Pinpoint the cell where the given text exists, returning its (X, Y) midpoint coordinate. 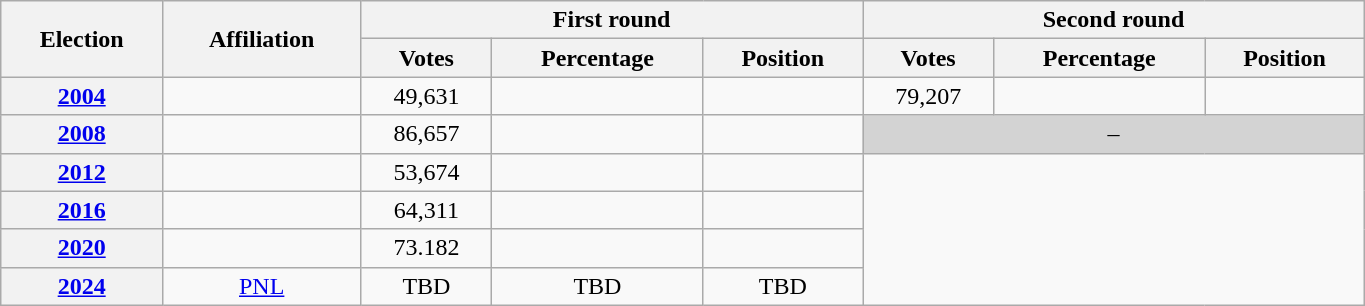
49,631 (426, 96)
73.182 (426, 248)
Election (82, 39)
64,311 (426, 210)
PNL (262, 286)
79,207 (928, 96)
2004 (82, 96)
2020 (82, 248)
2008 (82, 134)
Second round (1114, 20)
53,674 (426, 172)
86,657 (426, 134)
Affiliation (262, 39)
First round (612, 20)
2012 (82, 172)
2024 (82, 286)
– (1114, 134)
2016 (82, 210)
